Extract the (x, y) coordinate from the center of the cell holding the provided text.  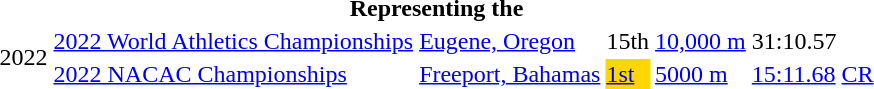
1st (628, 74)
2022 NACAC Championships (234, 74)
Freeport, Bahamas (510, 74)
Eugene, Oregon (510, 41)
10,000 m (701, 41)
2022 World Athletics Championships (234, 41)
15th (628, 41)
5000 m (701, 74)
